From the cell containing the given text, extract its center point as [X, Y] coordinate. 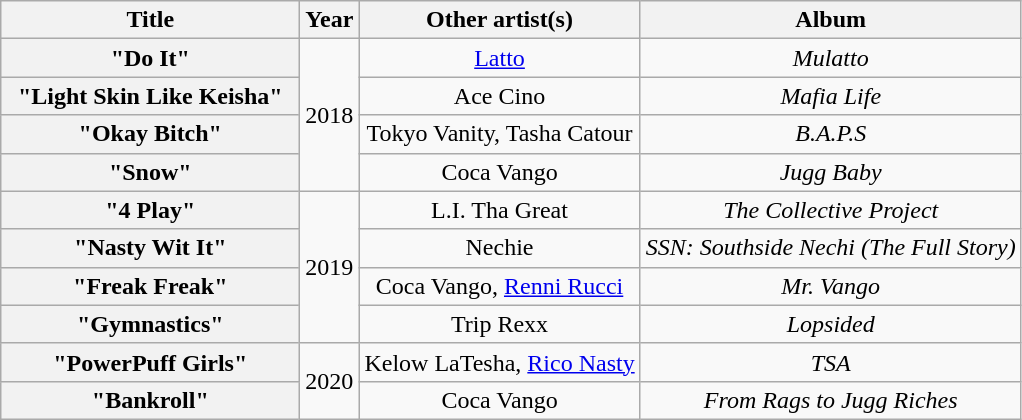
Ace Cino [500, 96]
Title [150, 20]
"Light Skin Like Keisha" [150, 96]
Nechie [500, 248]
Latto [500, 58]
L.I. Tha Great [500, 210]
SSN: Southside Nechi (The Full Story) [830, 248]
"PowerPuff Girls" [150, 362]
Trip Rexx [500, 324]
TSA [830, 362]
Jugg Baby [830, 172]
"4 Play" [150, 210]
Year [330, 20]
Mulatto [830, 58]
Other artist(s) [500, 20]
"Do It" [150, 58]
"Snow" [150, 172]
2020 [330, 381]
The Collective Project [830, 210]
2018 [330, 115]
Coca Vango, Renni Rucci [500, 286]
Lopsided [830, 324]
Tokyo Vanity, Tasha Catour [500, 134]
Mafia Life [830, 96]
Album [830, 20]
"Bankroll" [150, 400]
B.A.P.S [830, 134]
2019 [330, 267]
"Okay Bitch" [150, 134]
"Gymnastics" [150, 324]
From Rags to Jugg Riches [830, 400]
Kelow LaTesha, Rico Nasty [500, 362]
"Freak Freak" [150, 286]
Mr. Vango [830, 286]
"Nasty Wit It" [150, 248]
